Scan for the cell matching the given text and deliver its (x, y) coordinate at center. 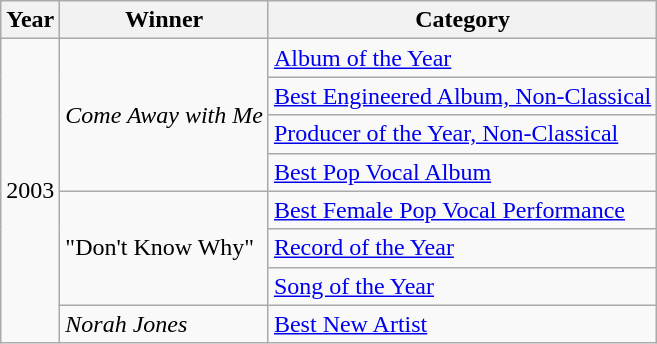
Come Away with Me (164, 115)
Norah Jones (164, 324)
Record of the Year (462, 248)
Best Engineered Album, Non-Classical (462, 96)
2003 (30, 191)
Song of the Year (462, 286)
Best Female Pop Vocal Performance (462, 210)
Best New Artist (462, 324)
Producer of the Year, Non-Classical (462, 134)
Winner (164, 20)
Year (30, 20)
Best Pop Vocal Album (462, 172)
"Don't Know Why" (164, 248)
Album of the Year (462, 58)
Category (462, 20)
